Determine the [X, Y] coordinate at the center of the cell enclosing the given text.  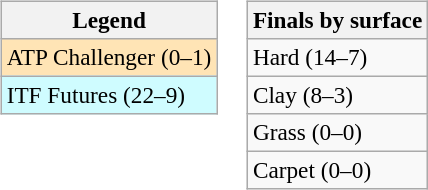
ITF Futures (22–9) [108, 95]
Grass (0–0) [337, 133]
Legend [108, 20]
Carpet (0–0) [337, 171]
Finals by surface [337, 20]
Hard (14–7) [337, 57]
ATP Challenger (0–1) [108, 57]
Clay (8–3) [337, 95]
